Locate the cell with the specified text and output its (x, y) center coordinate. 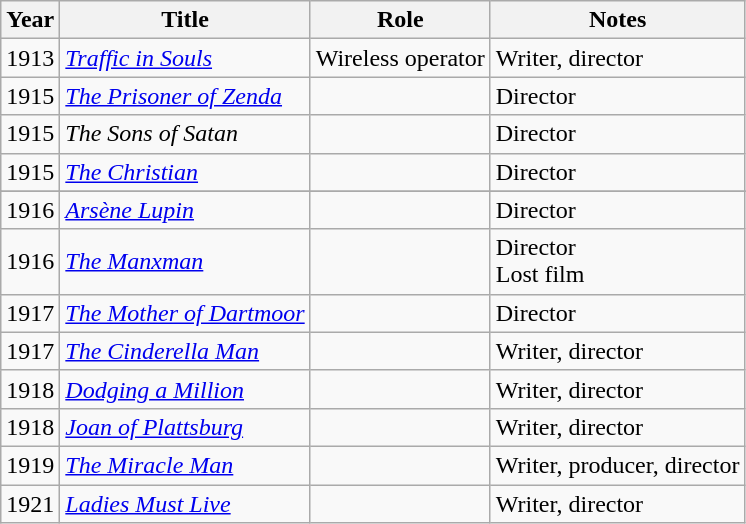
1921 (30, 503)
Traffic in Souls (185, 58)
The Cinderella Man (185, 351)
The Christian (185, 172)
Dodging a Million (185, 389)
1913 (30, 58)
Writer, producer, director (618, 465)
The Miracle Man (185, 465)
Title (185, 20)
Role (400, 20)
1919 (30, 465)
The Sons of Satan (185, 134)
Joan of Plattsburg (185, 427)
The Manxman (185, 262)
Year (30, 20)
Notes (618, 20)
The Mother of Dartmoor (185, 313)
Ladies Must Live (185, 503)
The Prisoner of Zenda (185, 96)
DirectorLost film (618, 262)
Arsène Lupin (185, 210)
Wireless operator (400, 58)
